Extract the [x, y] coordinate from the center of the cell holding the provided text.  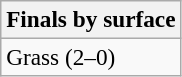
Grass (2–0) [91, 57]
Finals by surface [91, 19]
